Return the (x, y) coordinate for the center point of the cell that contains the specified text.  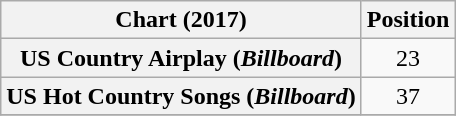
Position (408, 20)
US Hot Country Songs (Billboard) (181, 96)
37 (408, 96)
US Country Airplay (Billboard) (181, 58)
23 (408, 58)
Chart (2017) (181, 20)
